Locate the cell with the specified text and output its [x, y] center coordinate. 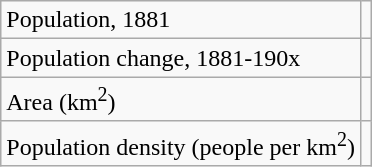
Population, 1881 [181, 20]
Population density (people per km2) [181, 144]
Area (km2) [181, 100]
Population change, 1881-190x [181, 58]
